Detect which cell encompasses the target text, then output its (X, Y) center coordinate. 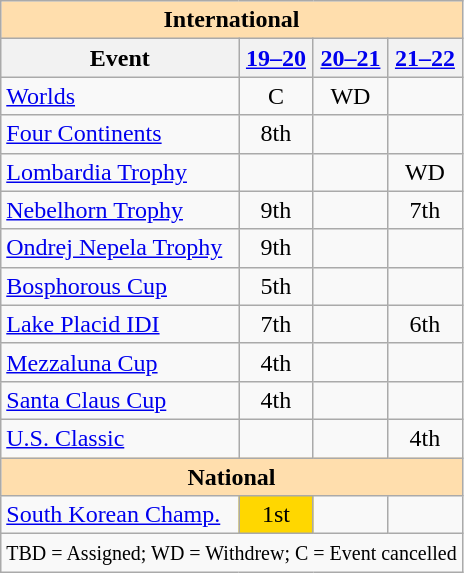
21–22 (426, 58)
Lake Placid IDI (120, 324)
C (276, 96)
19–20 (276, 58)
Nebelhorn Trophy (120, 210)
6th (426, 324)
5th (276, 286)
Santa Claus Cup (120, 400)
U.S. Classic (120, 438)
South Korean Champ. (120, 515)
Bosphorous Cup (120, 286)
Ondrej Nepela Trophy (120, 248)
Four Continents (120, 134)
TBD = Assigned; WD = Withdrew; C = Event cancelled (232, 553)
8th (276, 134)
Mezzaluna Cup (120, 362)
Event (120, 58)
International (232, 20)
Worlds (120, 96)
Lombardia Trophy (120, 172)
20–21 (350, 58)
National (232, 477)
1st (276, 515)
